Return [x, y] of the center of cell containing provided text 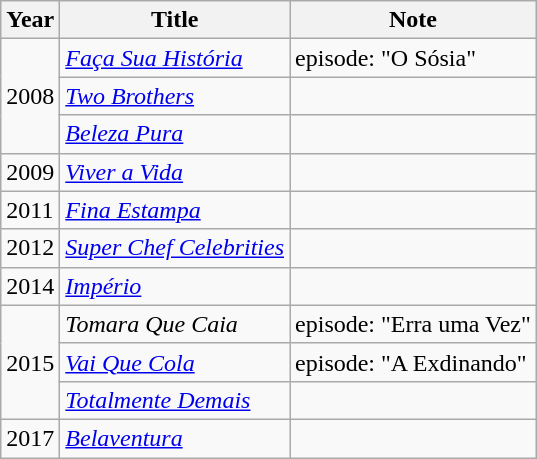
Fina Estampa [175, 210]
Note [414, 20]
Faça Sua História [175, 58]
2009 [30, 172]
Beleza Pura [175, 134]
episode: "A Exdinando" [414, 362]
episode: "Erra uma Vez" [414, 324]
Two Brothers [175, 96]
Tomara Que Caia [175, 324]
2015 [30, 362]
2008 [30, 96]
2012 [30, 248]
Império [175, 286]
Totalmente Demais [175, 400]
Super Chef Celebrities [175, 248]
Vai Que Cola [175, 362]
episode: "O Sósia" [414, 58]
Viver a Vida [175, 172]
Year [30, 20]
Belaventura [175, 438]
2014 [30, 286]
2017 [30, 438]
Title [175, 20]
2011 [30, 210]
